Scan for the cell matching the given text and deliver its [X, Y] coordinate at center. 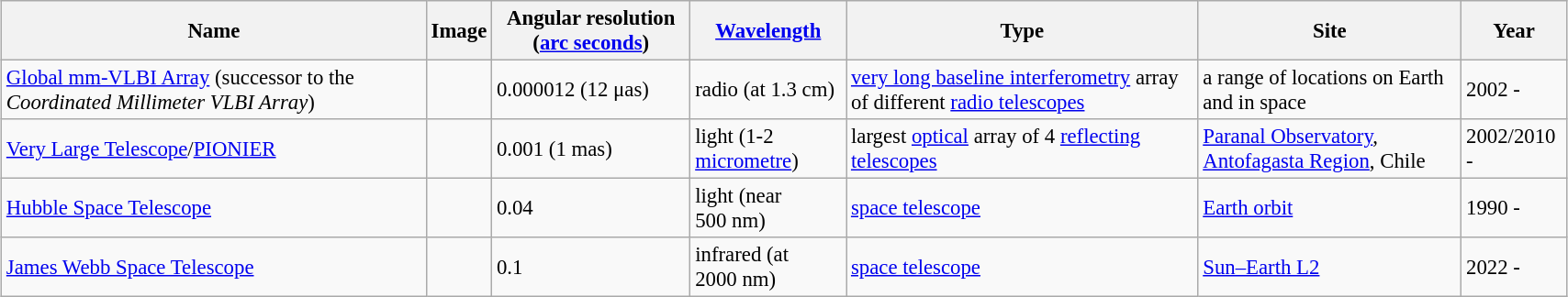
2022 - [1515, 268]
Image [459, 31]
Type [1023, 31]
Sun–Earth L2 [1329, 268]
infrared (at 2000 nm) [768, 268]
Hubble Space Telescope [215, 209]
Year [1515, 31]
Wavelength [768, 31]
Name [215, 31]
0.04 [591, 209]
2002/2010 - [1515, 148]
Very Large Telescope/PIONIER [215, 148]
a range of locations on Earth and in space [1329, 90]
largest optical array of 4 reflecting telescopes [1023, 148]
0.1 [591, 268]
0.001 (1 mas) [591, 148]
Paranal Observatory, Antofagasta Region, Chile [1329, 148]
light (1-2 micrometre) [768, 148]
Earth orbit [1329, 209]
Angular resolution (arc seconds) [591, 31]
1990 - [1515, 209]
Site [1329, 31]
James Webb Space Telescope [215, 268]
light (near 500 nm) [768, 209]
0.000012 (12 μas) [591, 90]
2002 - [1515, 90]
radio (at 1.3 cm) [768, 90]
Global mm-VLBI Array (successor to the Coordinated Millimeter VLBI Array) [215, 90]
very long baseline interferometry array of different radio telescopes [1023, 90]
